Extract the (X, Y) coordinate from the center of the cell holding the provided text.  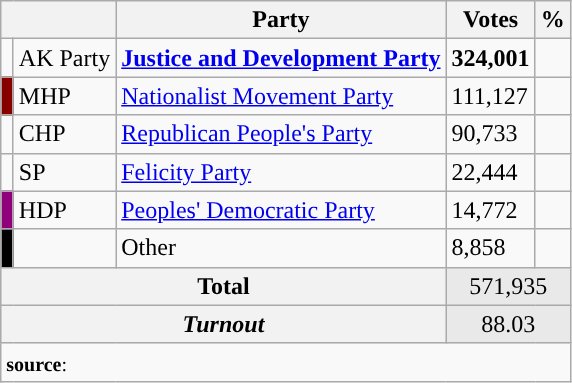
Felicity Party (281, 172)
Republican People's Party (281, 134)
Nationalist Movement Party (281, 96)
Party (281, 20)
Justice and Development Party (281, 58)
571,935 (508, 286)
Total (224, 286)
8,858 (490, 248)
Peoples' Democratic Party (281, 210)
MHP (64, 96)
324,001 (490, 58)
Other (281, 248)
AK Party (64, 58)
Turnout (224, 324)
CHP (64, 134)
90,733 (490, 134)
14,772 (490, 210)
% (552, 20)
111,127 (490, 96)
HDP (64, 210)
22,444 (490, 172)
source: (286, 362)
Votes (490, 20)
SP (64, 172)
88.03 (508, 324)
